Detect which cell encompasses the target text, then output its [x, y] center coordinate. 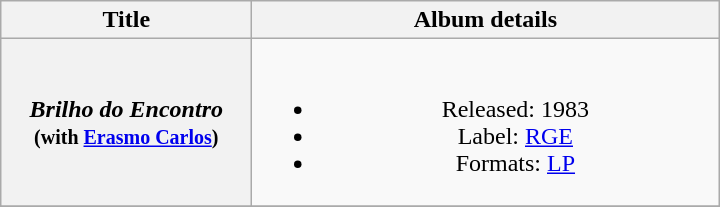
Released: 1983Label: RGEFormats: LP [486, 122]
Brilho do Encontro (with Erasmo Carlos) [126, 122]
Album details [486, 20]
Title [126, 20]
